Extract the (X, Y) coordinate from the center of the cell holding the provided text.  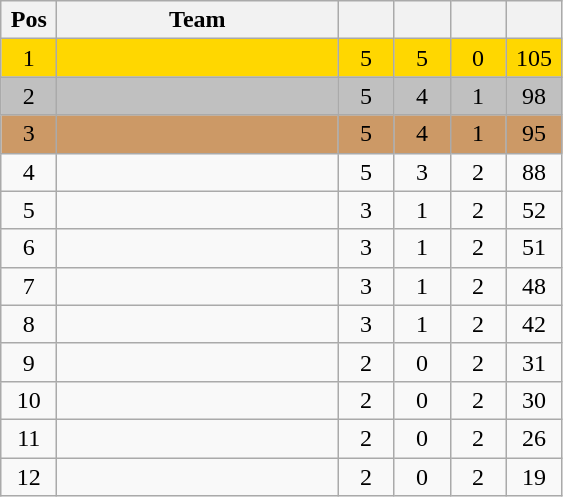
6 (29, 248)
26 (534, 438)
48 (534, 286)
88 (534, 172)
30 (534, 400)
10 (29, 400)
19 (534, 477)
7 (29, 286)
Team (198, 20)
12 (29, 477)
51 (534, 248)
31 (534, 362)
11 (29, 438)
8 (29, 324)
98 (534, 96)
Pos (29, 20)
52 (534, 210)
9 (29, 362)
95 (534, 134)
105 (534, 58)
42 (534, 324)
